Extract the [x, y] coordinate from the center of the cell holding the provided text.  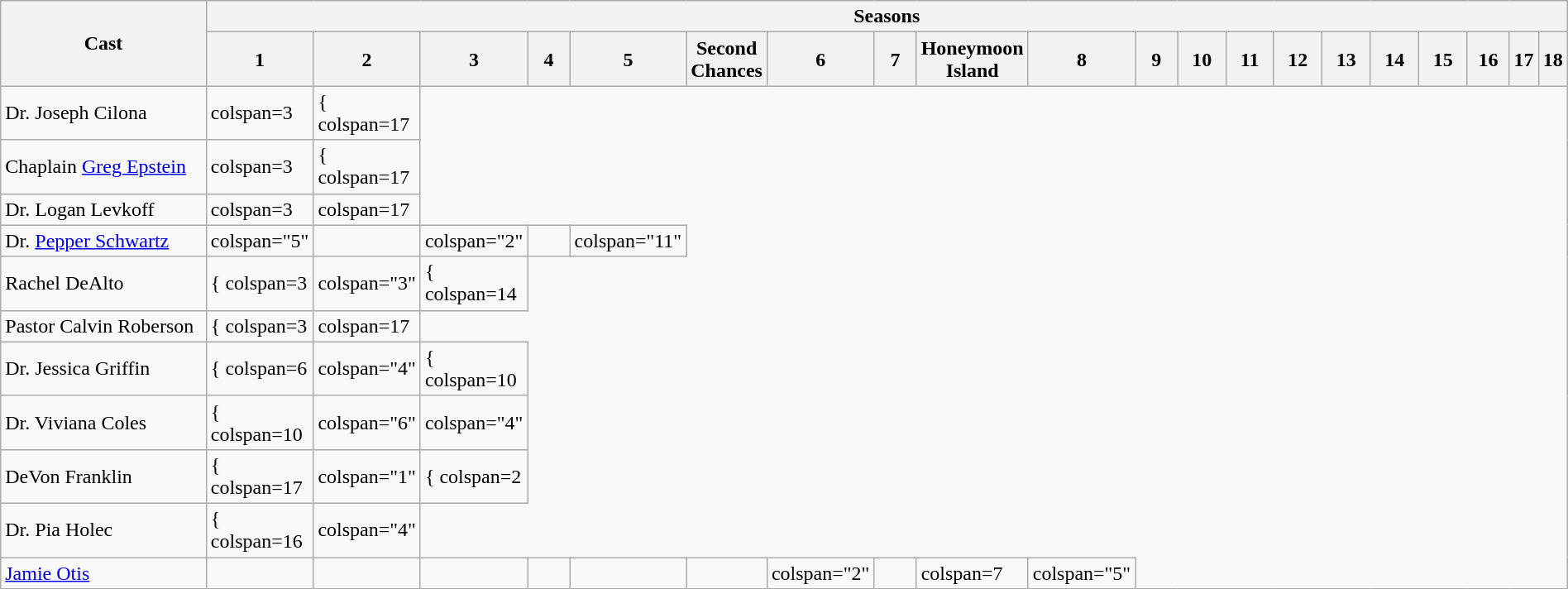
14 [1394, 60]
12 [1298, 60]
Dr. Jessica Griffin [104, 369]
15 [1442, 60]
16 [1489, 60]
Cast [104, 43]
Dr. Logan Levkoff [104, 209]
Dr. Pepper Schwartz [104, 241]
colspan="11" [629, 241]
18 [1553, 60]
Dr. Joseph Cilona [104, 113]
{ colspan=2 [474, 476]
Seasons [887, 17]
DeVon Franklin [104, 476]
7 [895, 60]
Rachel DeAlto [104, 283]
Second Chances [727, 60]
2 [367, 60]
1 [260, 60]
Pastor Calvin Roberson [104, 326]
17 [1523, 60]
colspan="1" [367, 476]
Honeymoon Island [973, 60]
colspan="3" [367, 283]
3 [474, 60]
9 [1156, 60]
{ colspan=6 [260, 369]
6 [820, 60]
{ colspan=16 [260, 529]
Chaplain Greg Epstein [104, 167]
colspan="6" [367, 422]
5 [629, 60]
10 [1202, 60]
colspan=7 [973, 573]
Dr. Pia Holec [104, 529]
Dr. Viviana Coles [104, 422]
13 [1346, 60]
Jamie Otis [104, 573]
4 [549, 60]
8 [1082, 60]
{ colspan=14 [474, 283]
11 [1250, 60]
